Capture the cell that displays the provided text and extract its [X, Y] central coordinate. 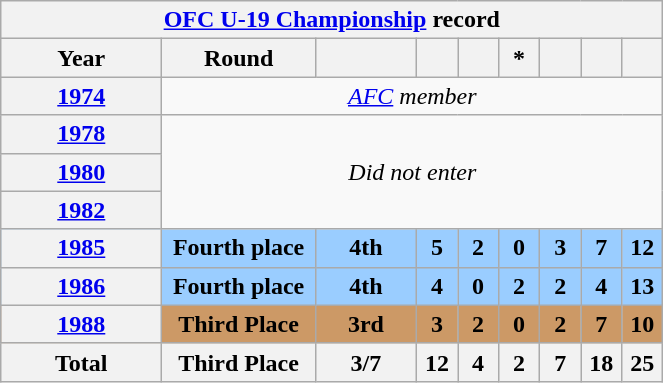
1980 [82, 172]
3rd [366, 324]
1974 [82, 96]
13 [642, 286]
Year [82, 58]
25 [642, 362]
3/7 [366, 362]
5 [436, 248]
AFC member [412, 96]
1985 [82, 248]
1986 [82, 286]
* [520, 58]
1982 [82, 210]
18 [602, 362]
Did not enter [412, 172]
1988 [82, 324]
Round [239, 58]
OFC U-19 Championship record [332, 20]
10 [642, 324]
Total [82, 362]
1978 [82, 134]
